Identify which cell holds the provided text, then report its (x, y) central coordinate. 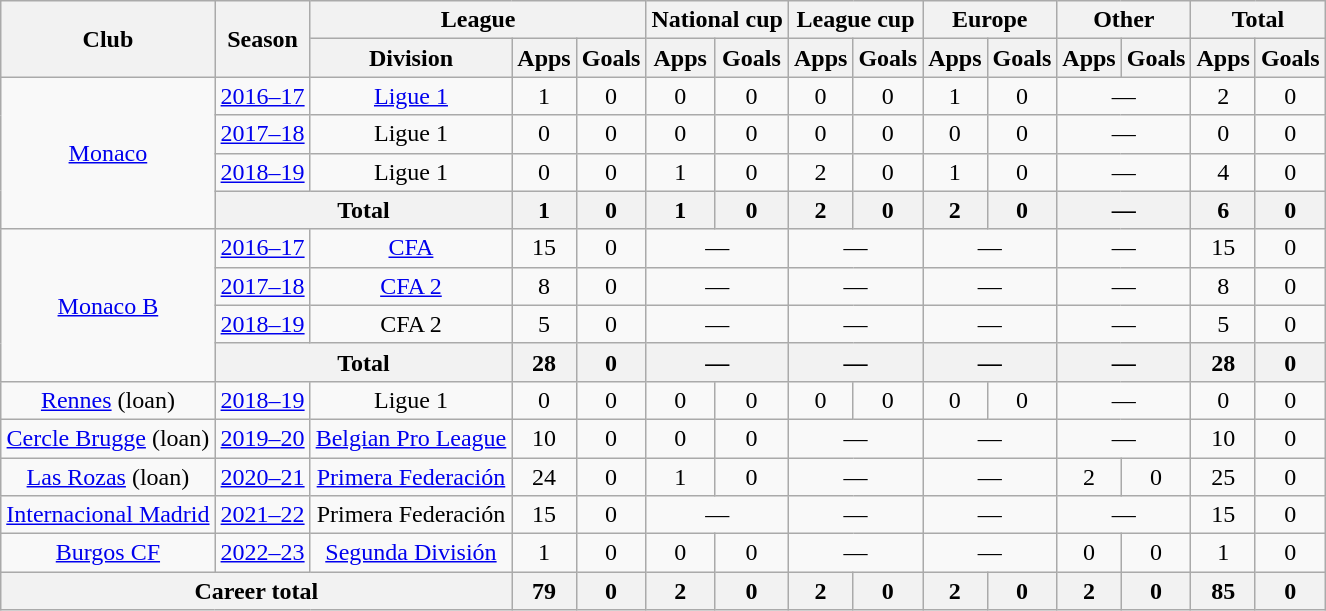
Europe (990, 20)
CFA (411, 248)
6 (1223, 210)
Monaco B (108, 305)
Rennes (loan) (108, 400)
Internacional Madrid (108, 515)
2022–23 (262, 553)
Segunda División (411, 553)
Las Rozas (loan) (108, 477)
Other (1124, 20)
Burgos CF (108, 553)
Season (262, 39)
Cercle Brugge (loan) (108, 438)
2021–22 (262, 515)
2019–20 (262, 438)
League cup (855, 20)
24 (544, 477)
2020–21 (262, 477)
85 (1223, 591)
Club (108, 39)
National cup (717, 20)
Belgian Pro League (411, 438)
Division (411, 58)
Career total (256, 591)
League (478, 20)
Monaco (108, 153)
4 (1223, 172)
79 (544, 591)
25 (1223, 477)
